Capture the cell that displays the provided text and extract its [X, Y] central coordinate. 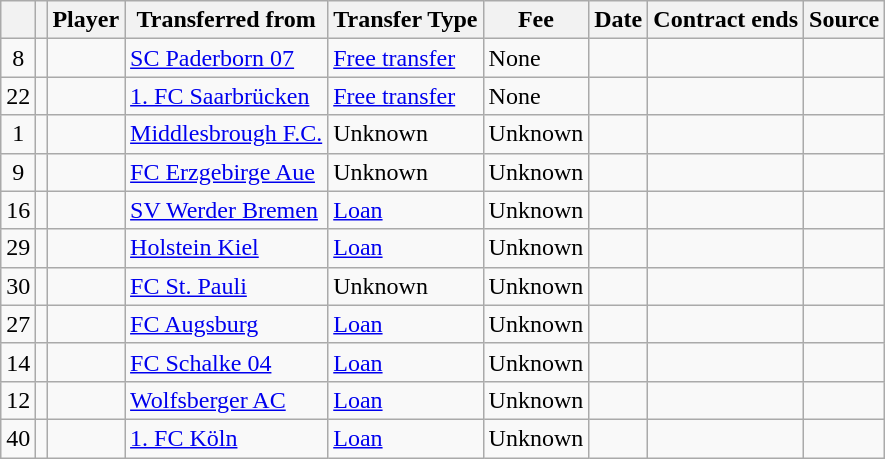
12 [18, 400]
22 [18, 96]
1 [18, 134]
29 [18, 248]
Transfer Type [406, 20]
Holstein Kiel [226, 248]
9 [18, 172]
14 [18, 362]
FC Schalke 04 [226, 362]
16 [18, 210]
Contract ends [726, 20]
FC Augsburg [226, 324]
1. FC Saarbrücken [226, 96]
27 [18, 324]
FC St. Pauli [226, 286]
Wolfsberger AC [226, 400]
SV Werder Bremen [226, 210]
Transferred from [226, 20]
FC Erzgebirge Aue [226, 172]
Player [86, 20]
1. FC Köln [226, 438]
30 [18, 286]
Source [844, 20]
Middlesbrough F.C. [226, 134]
40 [18, 438]
Fee [536, 20]
Date [618, 20]
8 [18, 58]
SC Paderborn 07 [226, 58]
